Return [x, y] of the center of cell containing provided text 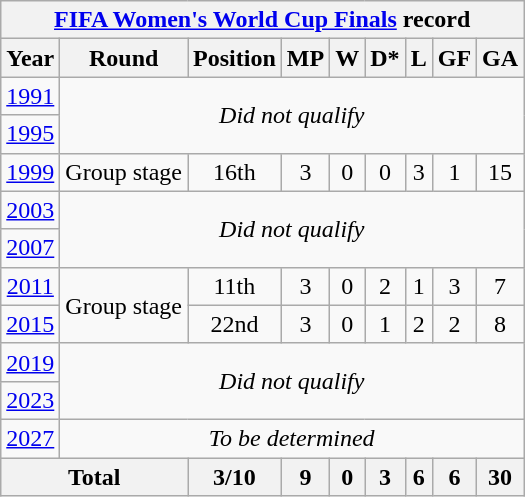
1995 [30, 134]
15 [500, 172]
8 [500, 324]
To be determined [292, 438]
2023 [30, 400]
2003 [30, 210]
9 [305, 477]
FIFA Women's World Cup Finals record [262, 20]
GA [500, 58]
30 [500, 477]
Round [124, 58]
D* [385, 58]
2015 [30, 324]
1991 [30, 96]
W [348, 58]
GF [454, 58]
2027 [30, 438]
22nd [235, 324]
MP [305, 58]
2011 [30, 286]
L [418, 58]
2007 [30, 248]
Total [94, 477]
16th [235, 172]
3/10 [235, 477]
1999 [30, 172]
Position [235, 58]
7 [500, 286]
2019 [30, 362]
Year [30, 58]
11th [235, 286]
